Extract the (x, y) coordinate from the center of the cell holding the provided text.  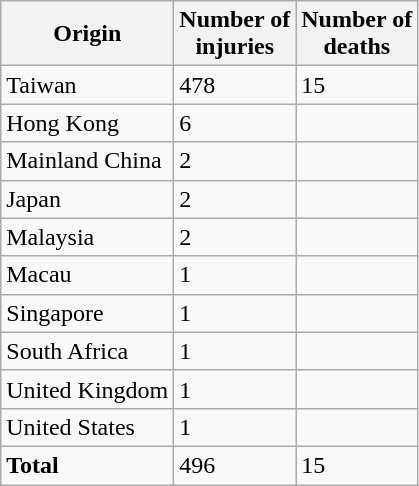
Total (88, 465)
Malaysia (88, 237)
478 (235, 85)
Number ofdeaths (357, 34)
Number ofinjuries (235, 34)
Hong Kong (88, 123)
6 (235, 123)
United States (88, 427)
Macau (88, 275)
South Africa (88, 351)
United Kingdom (88, 389)
Taiwan (88, 85)
Mainland China (88, 161)
Singapore (88, 313)
Japan (88, 199)
496 (235, 465)
Origin (88, 34)
